Find where the given text appears and provide that cell's center as [x, y] coordinate. 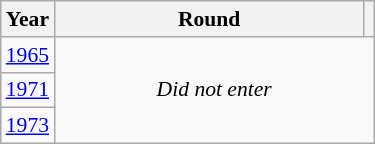
1973 [28, 126]
Did not enter [214, 90]
1965 [28, 55]
Round [209, 19]
Year [28, 19]
1971 [28, 90]
